From the cell containing the given text, extract its center point as (x, y) coordinate. 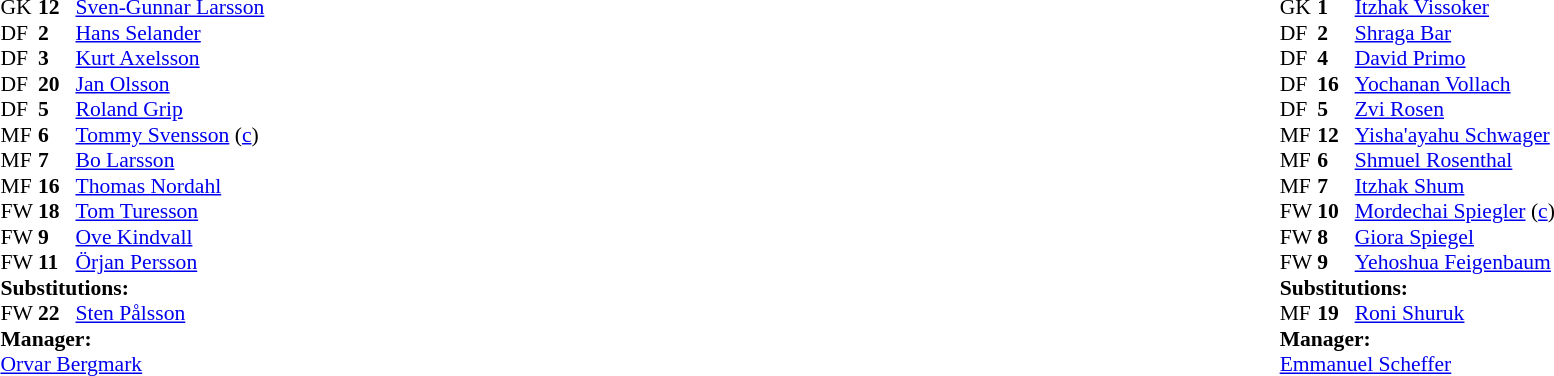
Roland Grip (170, 109)
Hans Selander (170, 33)
3 (57, 59)
8 (1336, 237)
Jan Olsson (170, 84)
10 (1336, 211)
22 (57, 313)
Tom Turesson (170, 211)
Substitutions: (132, 288)
20 (57, 84)
Sten Pålsson (170, 313)
Kurt Axelsson (170, 59)
11 (57, 263)
Örjan Persson (170, 263)
19 (1336, 313)
18 (57, 211)
Thomas Nordahl (170, 186)
Tommy Svensson (c) (170, 135)
Ove Kindvall (170, 237)
4 (1336, 59)
12 (1336, 135)
Bo Larsson (170, 161)
Manager: (132, 339)
